Pinpoint the cell where the given text exists, returning its (X, Y) midpoint coordinate. 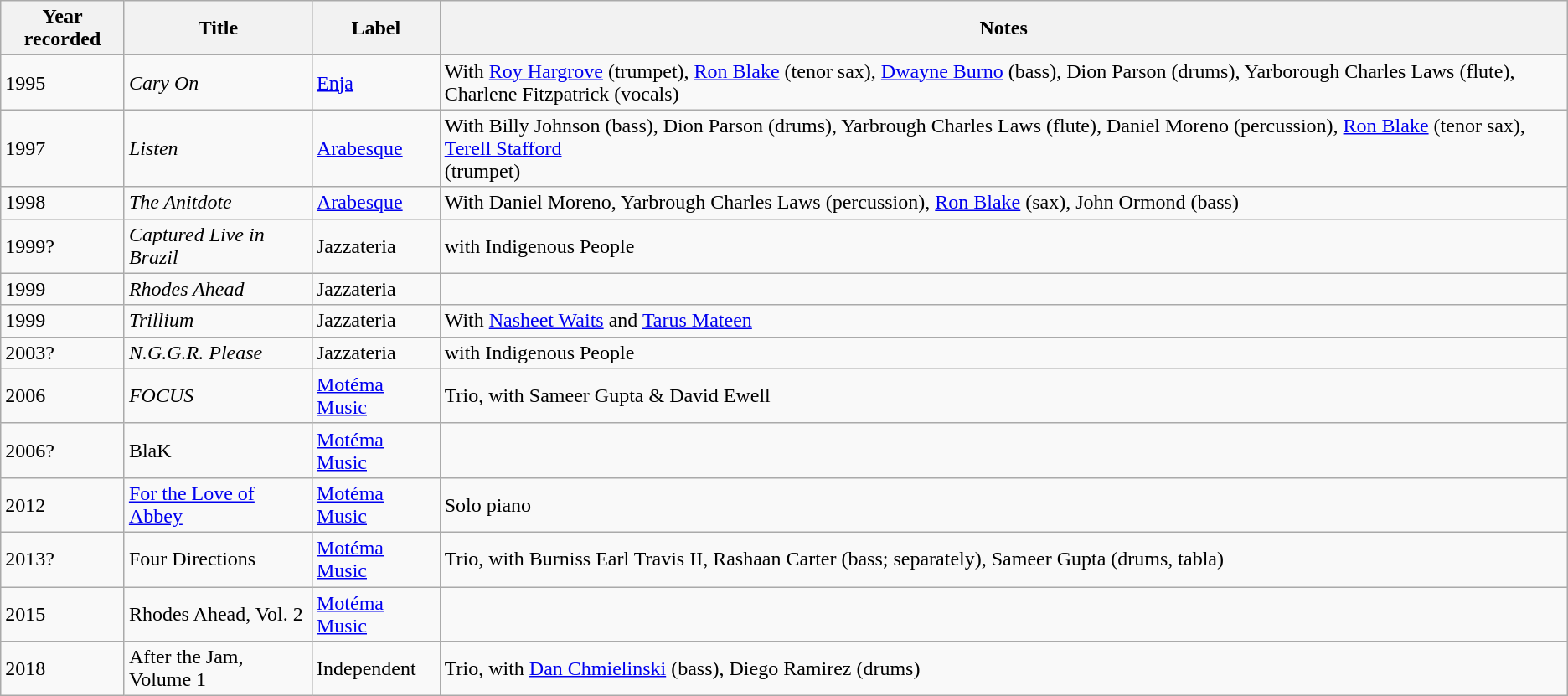
Title (218, 28)
2015 (63, 613)
Trillium (218, 321)
1999? (63, 246)
1998 (63, 203)
Label (375, 28)
Rhodes Ahead (218, 289)
2018 (63, 668)
2003? (63, 353)
1997 (63, 148)
Trio, with Burniss Earl Travis II, Rashaan Carter (bass; separately), Sameer Gupta (drums, tabla) (1003, 559)
With Nasheet Waits and Tarus Mateen (1003, 321)
With Daniel Moreno, Yarbrough Charles Laws (percussion), Ron Blake (sax), John Ormond (bass) (1003, 203)
Year recorded (63, 28)
Listen (218, 148)
Four Directions (218, 559)
After the Jam, Volume 1 (218, 668)
FOCUS (218, 395)
Enja (375, 82)
The Anitdote (218, 203)
Solo piano (1003, 504)
2006? (63, 451)
Rhodes Ahead, Vol. 2 (218, 613)
Cary On (218, 82)
2012 (63, 504)
For the Love of Abbey (218, 504)
Independent (375, 668)
Trio, with Sameer Gupta & David Ewell (1003, 395)
2006 (63, 395)
1995 (63, 82)
N.G.G.R. Please (218, 353)
Notes (1003, 28)
Trio, with Dan Chmielinski (bass), Diego Ramirez (drums) (1003, 668)
BlaK (218, 451)
2013? (63, 559)
Captured Live in Brazil (218, 246)
